Find where the given text appears and provide that cell's center as [x, y] coordinate. 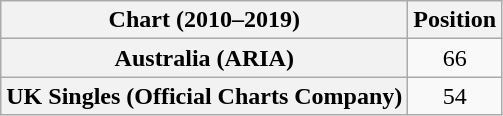
Australia (ARIA) [204, 58]
66 [455, 58]
54 [455, 96]
UK Singles (Official Charts Company) [204, 96]
Chart (2010–2019) [204, 20]
Position [455, 20]
